Find where the given text appears and provide that cell's center as [x, y] coordinate. 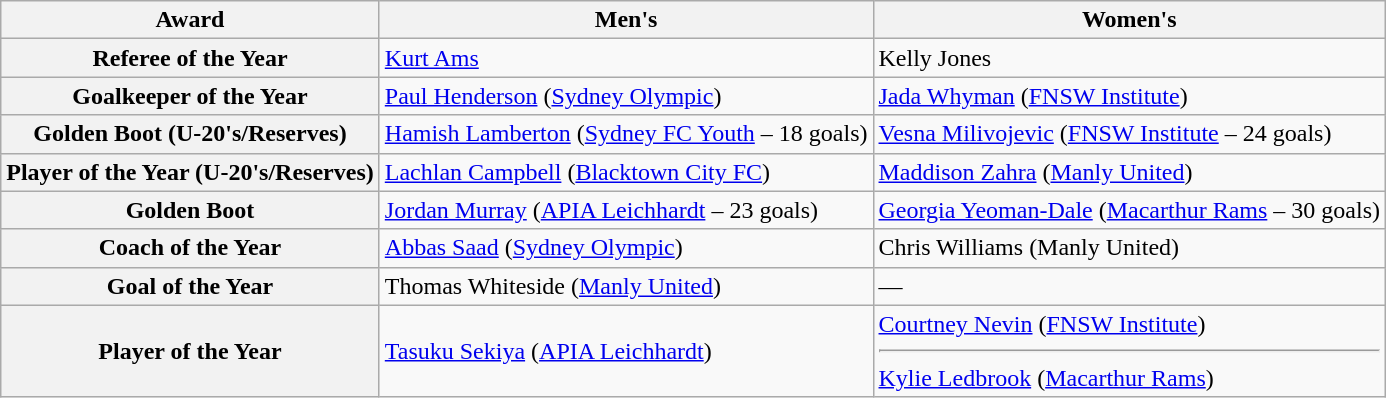
Lachlan Campbell (Blacktown City FC) [626, 172]
Vesna Milivojevic (FNSW Institute – 24 goals) [1130, 134]
Courtney Nevin (FNSW Institute)Kylie Ledbrook (Macarthur Rams) [1130, 351]
Player of the Year [190, 351]
Goal of the Year [190, 286]
Referee of the Year [190, 58]
Men's [626, 20]
— [1130, 286]
Kelly Jones [1130, 58]
Golden Boot (U-20's/Reserves) [190, 134]
Award [190, 20]
Abbas Saad (Sydney Olympic) [626, 248]
Player of the Year (U-20's/Reserves) [190, 172]
Kurt Ams [626, 58]
Golden Boot [190, 210]
Goalkeeper of the Year [190, 96]
Georgia Yeoman-Dale (Macarthur Rams – 30 goals) [1130, 210]
Women's [1130, 20]
Jordan Murray (APIA Leichhardt – 23 goals) [626, 210]
Maddison Zahra (Manly United) [1130, 172]
Tasuku Sekiya (APIA Leichhardt) [626, 351]
Thomas Whiteside (Manly United) [626, 286]
Hamish Lamberton (Sydney FC Youth – 18 goals) [626, 134]
Coach of the Year [190, 248]
Chris Williams (Manly United) [1130, 248]
Jada Whyman (FNSW Institute) [1130, 96]
Paul Henderson (Sydney Olympic) [626, 96]
